Detect which cell encompasses the target text, then output its (x, y) center coordinate. 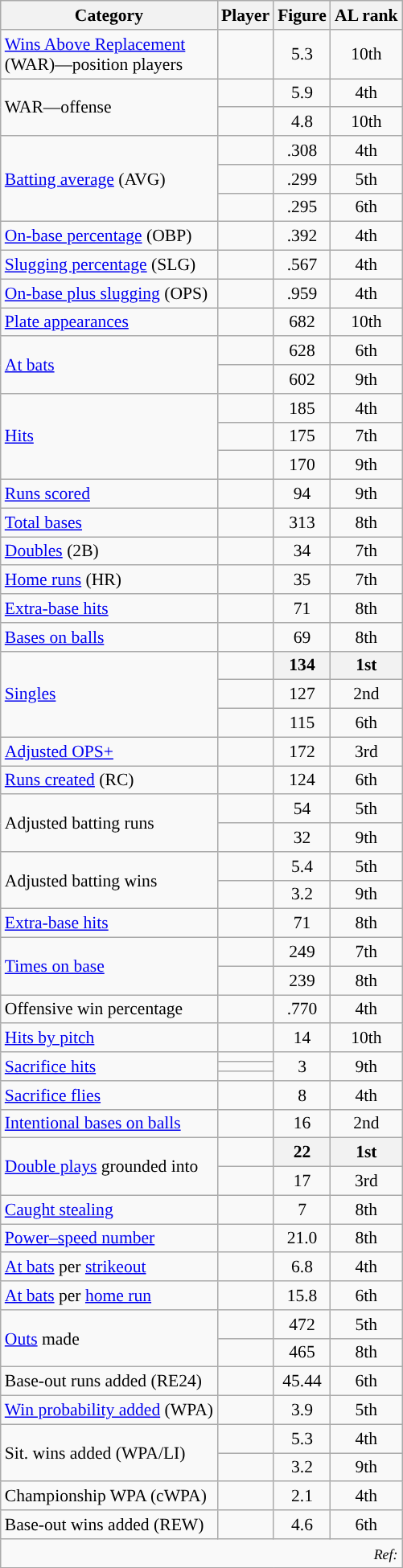
Caught stealing (109, 1210)
Batting average (AVG) (109, 178)
.299 (302, 179)
Home runs (HR) (109, 580)
34 (302, 551)
21.0 (302, 1238)
Sit. wins added (WPA/LI) (109, 1453)
Slugging percentage (SLG) (109, 265)
134 (302, 665)
Intentional bases on balls (109, 1124)
AL rank (367, 15)
16 (302, 1124)
On-base plus slugging (OPS) (109, 293)
249 (302, 952)
Double plays grounded into (109, 1167)
Singles (109, 694)
17 (302, 1181)
3.9 (302, 1410)
5.4 (302, 866)
239 (302, 981)
.567 (302, 265)
Runs created (RC) (109, 780)
94 (302, 494)
602 (302, 379)
8 (302, 1095)
Plate appearances (109, 322)
At bats (109, 365)
At bats per home run (109, 1296)
Total bases (109, 522)
2.1 (302, 1496)
4.8 (302, 122)
15.8 (302, 1296)
Ref: (201, 1554)
Adjusted OPS+ (109, 751)
Sacrifice hits (109, 1066)
Hits (109, 437)
Figure (302, 15)
Championship WPA (cWPA) (109, 1496)
Runs scored (109, 494)
At bats per strikeout (109, 1267)
35 (302, 580)
628 (302, 351)
.392 (302, 236)
Base-out wins added (REW) (109, 1525)
3 (302, 1066)
Doubles (2B) (109, 551)
Bases on balls (109, 637)
Power–speed number (109, 1238)
115 (302, 723)
124 (302, 780)
On-base percentage (OBP) (109, 236)
.959 (302, 293)
170 (302, 465)
.770 (302, 1009)
472 (302, 1324)
Outs made (109, 1339)
14 (302, 1038)
Times on base (109, 966)
.295 (302, 207)
Sacrifice flies (109, 1095)
175 (302, 436)
Adjusted batting runs (109, 823)
172 (302, 751)
6.8 (302, 1267)
Player (245, 15)
69 (302, 637)
22 (302, 1152)
682 (302, 322)
127 (302, 694)
Win probability added (WPA) (109, 1410)
Base-out runs added (RE24) (109, 1382)
45.44 (302, 1382)
Wins Above Replacement (WAR)—position players (109, 55)
Offensive win percentage (109, 1009)
185 (302, 408)
Category (109, 15)
313 (302, 522)
54 (302, 809)
Hits by pitch (109, 1038)
32 (302, 837)
7 (302, 1210)
WAR—offense (109, 108)
.308 (302, 150)
5.9 (302, 93)
4.6 (302, 1525)
465 (302, 1353)
Adjusted batting wins (109, 881)
